Return (x, y) of the center of cell containing provided text 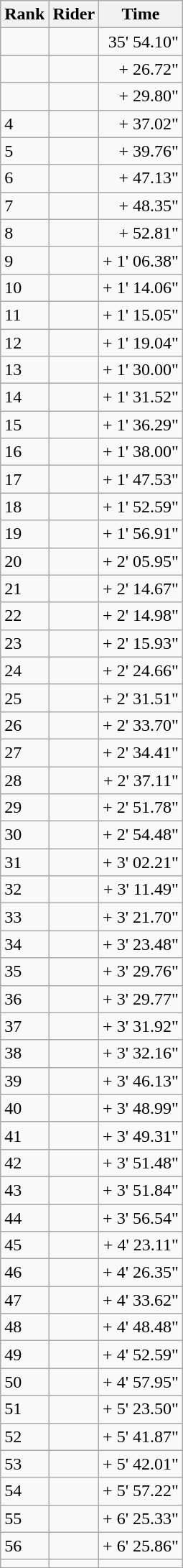
30 (24, 835)
+ 26.72" (141, 69)
21 (24, 589)
+ 3' 32.16" (141, 1053)
+ 52.81" (141, 233)
+ 29.80" (141, 96)
47 (24, 1300)
+ 3' 56.54" (141, 1218)
+ 3' 31.92" (141, 1026)
+ 1' 56.91" (141, 534)
29 (24, 808)
+ 2' 33.70" (141, 725)
+ 3' 48.99" (141, 1108)
13 (24, 370)
+ 3' 23.48" (141, 944)
+ 2' 51.78" (141, 808)
22 (24, 616)
40 (24, 1108)
18 (24, 507)
32 (24, 890)
51 (24, 1409)
+ 37.02" (141, 124)
Rider (74, 14)
31 (24, 862)
43 (24, 1190)
8 (24, 233)
+ 1' 38.00" (141, 452)
34 (24, 944)
14 (24, 397)
+ 1' 14.06" (141, 287)
+ 1' 31.52" (141, 397)
+ 3' 29.76" (141, 972)
24 (24, 670)
26 (24, 725)
39 (24, 1081)
+ 2' 34.41" (141, 752)
+ 6' 25.86" (141, 1546)
+ 3' 21.70" (141, 917)
+ 6' 25.33" (141, 1518)
+ 2' 37.11" (141, 780)
+ 1' 06.38" (141, 260)
+ 3' 49.31" (141, 1135)
+ 2' 24.66" (141, 670)
+ 3' 11.49" (141, 890)
42 (24, 1163)
25 (24, 698)
Time (141, 14)
+ 47.13" (141, 178)
+ 5' 42.01" (141, 1464)
Rank (24, 14)
23 (24, 643)
+ 1' 30.00" (141, 370)
11 (24, 315)
9 (24, 260)
6 (24, 178)
33 (24, 917)
+ 1' 36.29" (141, 425)
+ 2' 14.98" (141, 616)
+ 3' 46.13" (141, 1081)
37 (24, 1026)
46 (24, 1273)
19 (24, 534)
+ 2' 31.51" (141, 698)
45 (24, 1245)
7 (24, 206)
+ 5' 41.87" (141, 1436)
20 (24, 561)
+ 1' 15.05" (141, 315)
35' 54.10" (141, 42)
+ 5' 57.22" (141, 1491)
+ 48.35" (141, 206)
+ 4' 33.62" (141, 1300)
+ 3' 51.84" (141, 1190)
55 (24, 1518)
44 (24, 1218)
12 (24, 343)
+ 4' 48.48" (141, 1327)
+ 39.76" (141, 151)
35 (24, 972)
4 (24, 124)
53 (24, 1464)
16 (24, 452)
+ 2' 54.48" (141, 835)
28 (24, 780)
15 (24, 425)
5 (24, 151)
+ 2' 14.67" (141, 589)
56 (24, 1546)
+ 4' 57.95" (141, 1382)
+ 4' 26.35" (141, 1273)
+ 2' 15.93" (141, 643)
+ 3' 29.77" (141, 999)
36 (24, 999)
+ 3' 02.21" (141, 862)
+ 4' 52.59" (141, 1355)
50 (24, 1382)
54 (24, 1491)
48 (24, 1327)
41 (24, 1135)
27 (24, 752)
38 (24, 1053)
10 (24, 287)
+ 5' 23.50" (141, 1409)
+ 1' 19.04" (141, 343)
49 (24, 1355)
+ 2' 05.95" (141, 561)
+ 1' 52.59" (141, 507)
52 (24, 1436)
+ 4' 23.11" (141, 1245)
17 (24, 479)
+ 3' 51.48" (141, 1163)
+ 1' 47.53" (141, 479)
